Determine the (X, Y) coordinate at the center of the cell enclosing the given text.  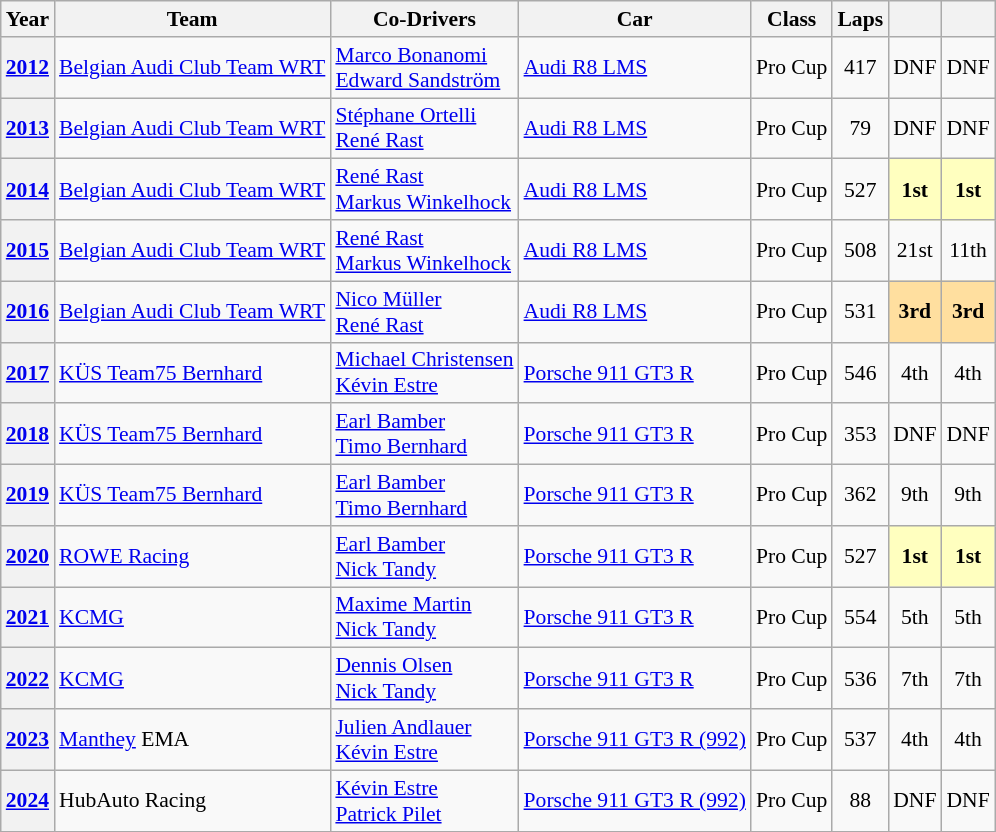
2015 (28, 250)
2013 (28, 128)
11th (968, 250)
554 (860, 618)
2023 (28, 740)
Dennis Olsen Nick Tandy (424, 678)
546 (860, 372)
79 (860, 128)
353 (860, 434)
531 (860, 312)
2016 (28, 312)
Manthey EMA (192, 740)
Julien Andlauer Kévin Estre (424, 740)
21st (914, 250)
Class (792, 19)
2020 (28, 556)
362 (860, 496)
Stéphane Ortelli René Rast (424, 128)
Nico Müller René Rast (424, 312)
2024 (28, 800)
417 (860, 68)
Michael Christensen Kévin Estre (424, 372)
ROWE Racing (192, 556)
537 (860, 740)
Car (635, 19)
Marco Bonanomi Edward Sandström (424, 68)
Maxime Martin Nick Tandy (424, 618)
Earl Bamber Nick Tandy (424, 556)
536 (860, 678)
2012 (28, 68)
Kévin Estre Patrick Pilet (424, 800)
2018 (28, 434)
Co-Drivers (424, 19)
2014 (28, 190)
2021 (28, 618)
2019 (28, 496)
88 (860, 800)
2017 (28, 372)
Team (192, 19)
HubAuto Racing (192, 800)
Laps (860, 19)
2022 (28, 678)
508 (860, 250)
Year (28, 19)
